Pinpoint the cell where the given text exists, returning its [x, y] midpoint coordinate. 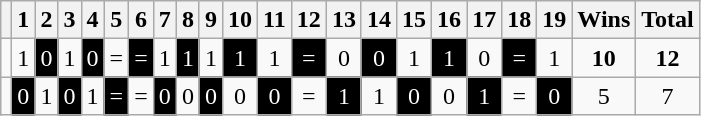
4 [92, 20]
9 [210, 20]
11 [275, 20]
Total [668, 20]
14 [378, 20]
18 [520, 20]
6 [142, 20]
2 [46, 20]
13 [344, 20]
17 [484, 20]
15 [414, 20]
16 [450, 20]
8 [188, 20]
3 [70, 20]
19 [554, 20]
Wins [604, 20]
